Extract the (x, y) coordinate from the center of the cell holding the provided text.  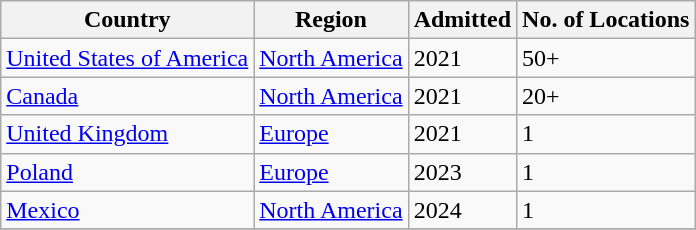
Poland (128, 172)
20+ (606, 96)
2023 (462, 172)
Country (128, 20)
United Kingdom (128, 134)
Admitted (462, 20)
No. of Locations (606, 20)
50+ (606, 58)
Canada (128, 96)
2024 (462, 210)
United States of America (128, 58)
Mexico (128, 210)
Region (331, 20)
